Locate the cell with the specified text and output its (X, Y) center coordinate. 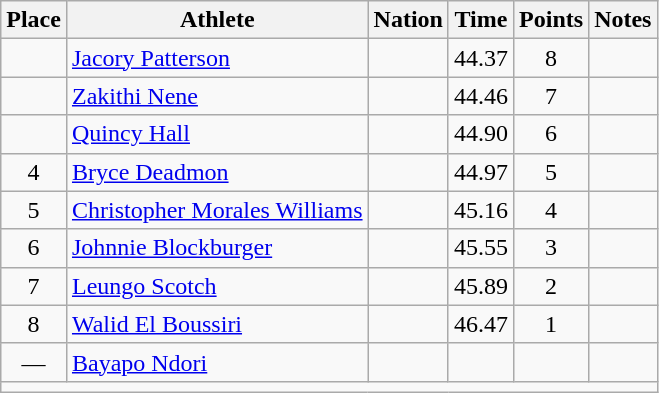
2 (552, 286)
44.97 (480, 172)
44.46 (480, 96)
1 (552, 324)
Athlete (217, 20)
Walid El Boussiri (217, 324)
45.16 (480, 210)
Time (480, 20)
3 (552, 248)
46.47 (480, 324)
45.55 (480, 248)
44.37 (480, 58)
Jacory Patterson (217, 58)
Quincy Hall (217, 134)
44.90 (480, 134)
Johnnie Blockburger (217, 248)
— (34, 362)
Bryce Deadmon (217, 172)
Christopher Morales Williams (217, 210)
Zakithi Nene (217, 96)
Points (552, 20)
Bayapo Ndori (217, 362)
45.89 (480, 286)
Notes (623, 20)
Place (34, 20)
Nation (408, 20)
Leungo Scotch (217, 286)
